Output the (x, y) coordinate of the center of the cell containing the given text.  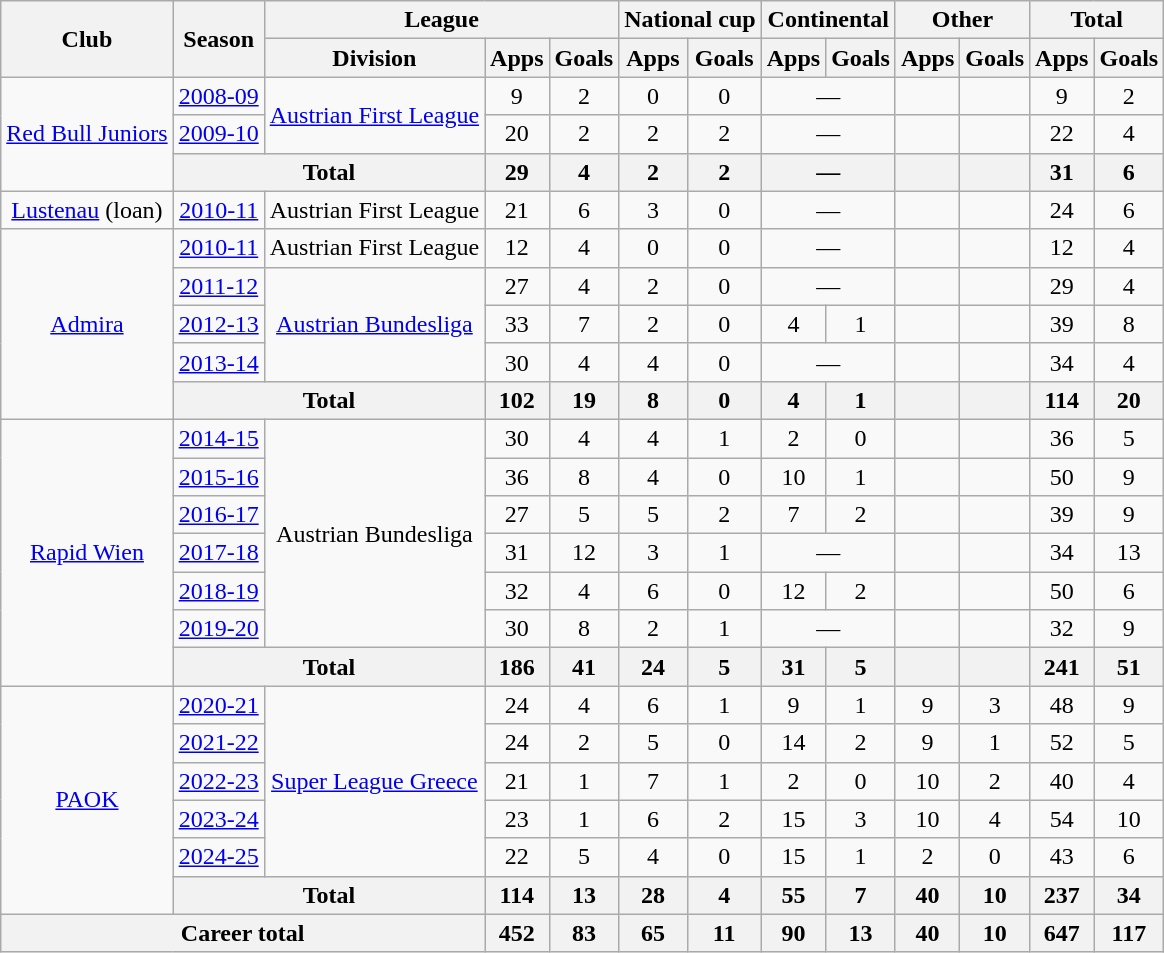
90 (793, 933)
33 (517, 324)
23 (517, 819)
2018-19 (218, 591)
647 (1062, 933)
237 (1062, 895)
2019-20 (218, 629)
2017-18 (218, 553)
41 (584, 667)
102 (517, 400)
241 (1062, 667)
2011-12 (218, 286)
Club (87, 39)
2008-09 (218, 96)
National cup (690, 20)
Division (374, 58)
2022-23 (218, 781)
Admira (87, 324)
Career total (243, 933)
65 (653, 933)
83 (584, 933)
52 (1062, 743)
PAOK (87, 800)
51 (1129, 667)
2020-21 (218, 705)
League (442, 20)
2013-14 (218, 362)
2012-13 (218, 324)
19 (584, 400)
2009-10 (218, 134)
48 (1062, 705)
2016-17 (218, 515)
55 (793, 895)
14 (793, 743)
Continental (828, 20)
Red Bull Juniors (87, 134)
28 (653, 895)
186 (517, 667)
2021-22 (218, 743)
2023-24 (218, 819)
54 (1062, 819)
11 (724, 933)
452 (517, 933)
2024-25 (218, 857)
Lustenau (loan) (87, 210)
Season (218, 39)
2014-15 (218, 438)
117 (1129, 933)
2015-16 (218, 477)
43 (1062, 857)
Rapid Wien (87, 552)
Super League Greece (374, 781)
Other (962, 20)
